Search for the cell housing the specified text and yield its [X, Y] center coordinate. 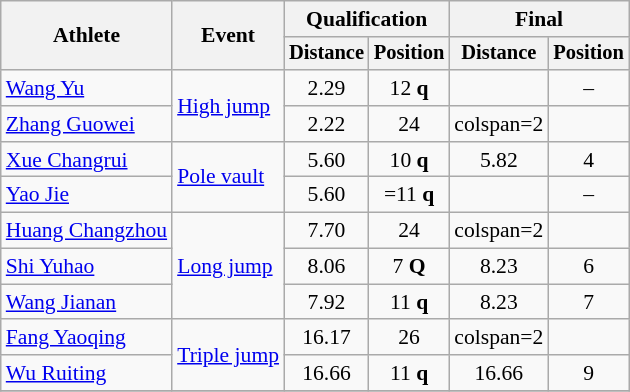
Shi Yuhao [86, 267]
Pole vault [228, 178]
Wang Jianan [86, 302]
10 q [409, 160]
7.92 [326, 302]
16.17 [326, 338]
7 [588, 302]
=11 q [409, 195]
Zhang Guowei [86, 124]
Triple jump [228, 356]
Qualification [366, 19]
Fang Yaoqing [86, 338]
Long jump [228, 266]
Huang Changzhou [86, 231]
9 [588, 373]
8.06 [326, 267]
High jump [228, 106]
12 q [409, 88]
4 [588, 160]
Xue Changrui [86, 160]
Wang Yu [86, 88]
26 [409, 338]
2.22 [326, 124]
Wu Ruiting [86, 373]
Athlete [86, 36]
Final [538, 19]
6 [588, 267]
Event [228, 36]
Yao Jie [86, 195]
7 Q [409, 267]
2.29 [326, 88]
7.70 [326, 231]
5.82 [498, 160]
